Determine the (x, y) coordinate at the center of the cell enclosing the given text.  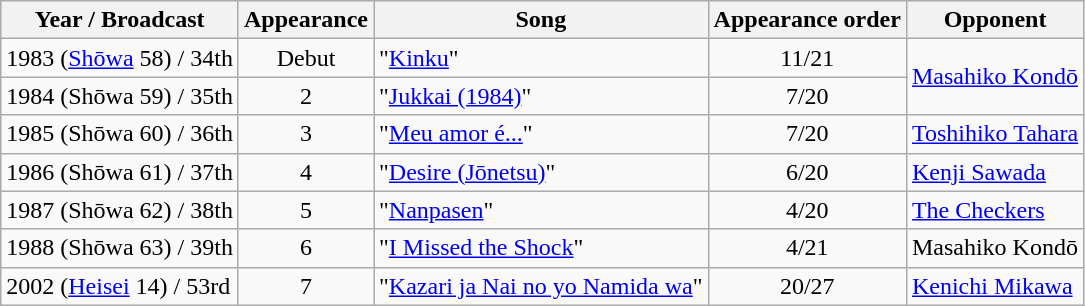
4/21 (807, 248)
4/20 (807, 210)
"Nanpasen" (542, 210)
1987 (Shōwa 62) / 38th (120, 210)
2 (306, 96)
Year / Broadcast (120, 20)
"I Missed the Shock" (542, 248)
The Checkers (994, 210)
"Desire (Jōnetsu)" (542, 172)
11/21 (807, 58)
Debut (306, 58)
"Jukkai (1984)" (542, 96)
6/20 (807, 172)
"Kazari ja Nai no yo Namida wa" (542, 286)
"Meu amor é..." (542, 134)
1985 (Shōwa 60) / 36th (120, 134)
Toshihiko Tahara (994, 134)
5 (306, 210)
7 (306, 286)
Kenichi Mikawa (994, 286)
1988 (Shōwa 63) / 39th (120, 248)
1986 (Shōwa 61) / 37th (120, 172)
1984 (Shōwa 59) / 35th (120, 96)
6 (306, 248)
1983 (Shōwa 58) / 34th (120, 58)
Song (542, 20)
"Kinku" (542, 58)
20/27 (807, 286)
2002 (Heisei 14) / 53rd (120, 286)
4 (306, 172)
Opponent (994, 20)
Appearance (306, 20)
3 (306, 134)
Kenji Sawada (994, 172)
Appearance order (807, 20)
